Return the (x, y) coordinate for the center point of the cell that contains the specified text.  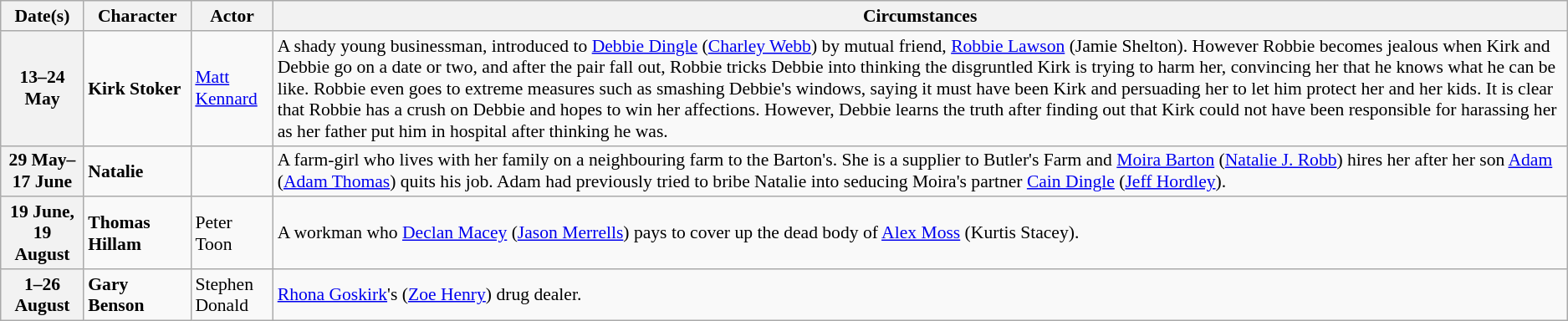
Peter Toon (232, 234)
Rhona Goskirk's (Zoe Henry) drug dealer. (920, 294)
Actor (232, 16)
29 May–17 June (43, 171)
Gary Benson (137, 294)
Thomas Hillam (137, 234)
Date(s) (43, 16)
Character (137, 16)
Stephen Donald (232, 294)
Natalie (137, 171)
1–26 August (43, 294)
Matt Kennard (232, 89)
A workman who Declan Macey (Jason Merrells) pays to cover up the dead body of Alex Moss (Kurtis Stacey). (920, 234)
Circumstances (920, 16)
13–24 May (43, 89)
Kirk Stoker (137, 89)
19 June, 19 August (43, 234)
